Provide the [X, Y] coordinate of the cell's center where the given text is located.  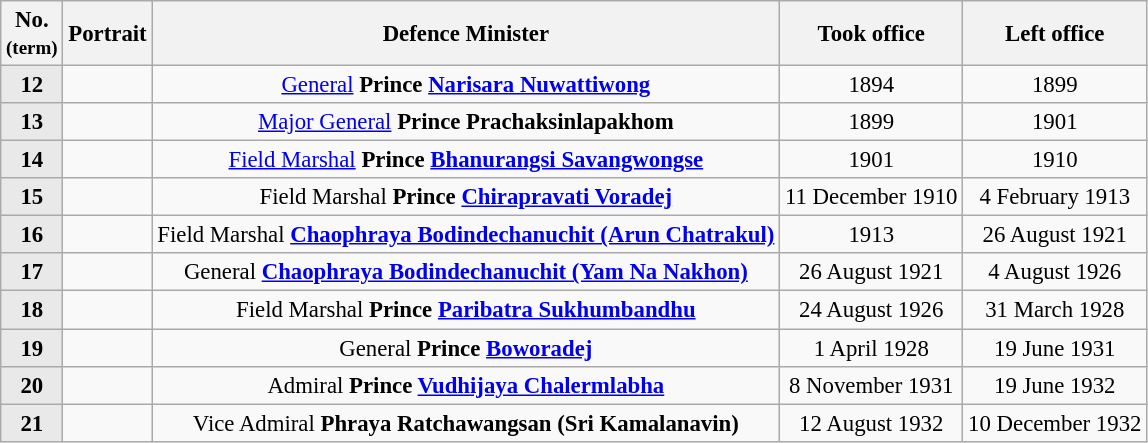
Admiral Prince Vudhijaya Chalermlabha [466, 385]
Defence Minister [466, 34]
24 August 1926 [872, 310]
10 December 1932 [1055, 423]
1910 [1055, 160]
18 [32, 310]
No.(term) [32, 34]
Left office [1055, 34]
1 April 1928 [872, 348]
Vice Admiral Phraya Ratchawangsan (Sri Kamalanavin) [466, 423]
Field Marshal Prince Paribatra Sukhumbandhu [466, 310]
19 June 1931 [1055, 348]
19 June 1932 [1055, 385]
4 February 1913 [1055, 197]
4 August 1926 [1055, 273]
1913 [872, 235]
19 [32, 348]
17 [32, 273]
12 August 1932 [872, 423]
21 [32, 423]
1894 [872, 85]
Took office [872, 34]
11 December 1910 [872, 197]
Major General Prince Prachaksinlapakhom [466, 122]
Field Marshal Prince Bhanurangsi Savangwongse [466, 160]
Field Marshal Chaophraya Bodindechanuchit (Arun Chatrakul) [466, 235]
General Chaophraya Bodindechanuchit (Yam Na Nakhon) [466, 273]
31 March 1928 [1055, 310]
20 [32, 385]
16 [32, 235]
Field Marshal Prince Chirapravati Voradej [466, 197]
14 [32, 160]
13 [32, 122]
General Prince Narisara Nuwattiwong [466, 85]
12 [32, 85]
Portrait [108, 34]
15 [32, 197]
General Prince Boworadej [466, 348]
8 November 1931 [872, 385]
